Return the (X, Y) coordinate for the center point of the cell that contains the specified text.  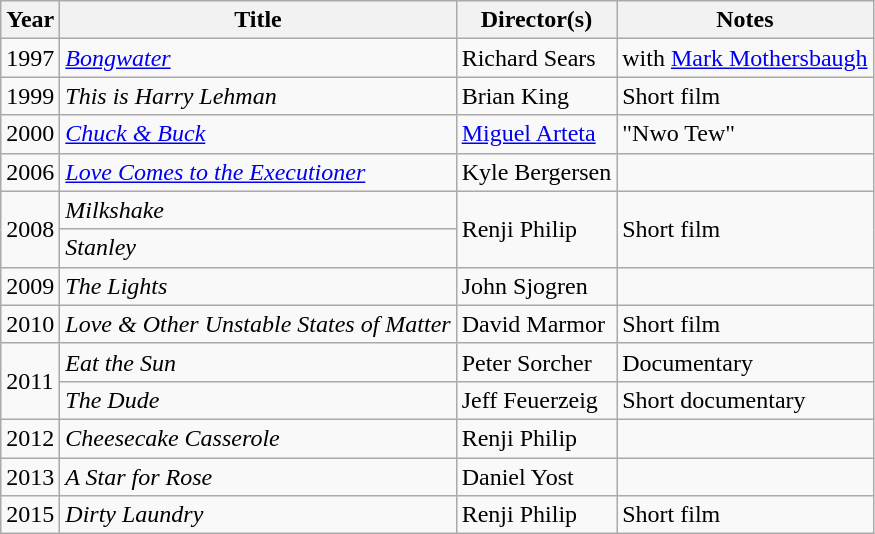
with Mark Mothersbaugh (745, 58)
2013 (30, 477)
The Dude (258, 400)
Kyle Bergersen (536, 172)
2008 (30, 229)
1997 (30, 58)
Eat the Sun (258, 362)
Stanley (258, 248)
Chuck & Buck (258, 134)
This is Harry Lehman (258, 96)
Brian King (536, 96)
Love Comes to the Executioner (258, 172)
Notes (745, 20)
"Nwo Tew" (745, 134)
1999 (30, 96)
2012 (30, 438)
Richard Sears (536, 58)
Director(s) (536, 20)
David Marmor (536, 324)
Peter Sorcher (536, 362)
Bongwater (258, 58)
2006 (30, 172)
Love & Other Unstable States of Matter (258, 324)
Milkshake (258, 210)
2011 (30, 381)
Daniel Yost (536, 477)
Title (258, 20)
Short documentary (745, 400)
Cheesecake Casserole (258, 438)
John Sjogren (536, 286)
Year (30, 20)
Documentary (745, 362)
Dirty Laundry (258, 515)
2010 (30, 324)
2009 (30, 286)
Miguel Arteta (536, 134)
The Lights (258, 286)
2015 (30, 515)
Jeff Feuerzeig (536, 400)
2000 (30, 134)
A Star for Rose (258, 477)
